Pinpoint the cell where the given text exists, returning its [x, y] midpoint coordinate. 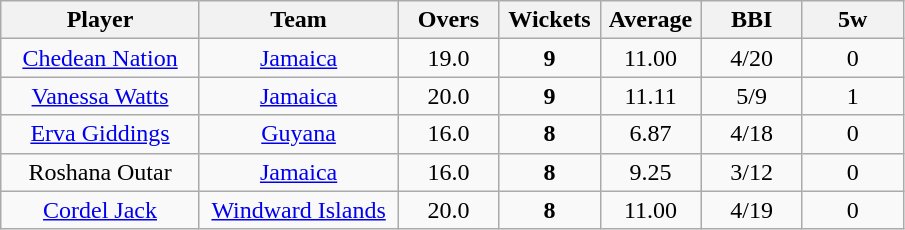
Windward Islands [298, 210]
4/19 [752, 210]
BBI [752, 20]
Overs [448, 20]
5/9 [752, 96]
5w [852, 20]
Team [298, 20]
9.25 [650, 172]
4/18 [752, 134]
11.11 [650, 96]
Player [100, 20]
Erva Giddings [100, 134]
1 [852, 96]
Cordel Jack [100, 210]
4/20 [752, 58]
Vanessa Watts [100, 96]
Chedean Nation [100, 58]
Wickets [550, 20]
Guyana [298, 134]
6.87 [650, 134]
Average [650, 20]
19.0 [448, 58]
Roshana Outar [100, 172]
3/12 [752, 172]
